Capture the cell that displays the provided text and extract its (x, y) central coordinate. 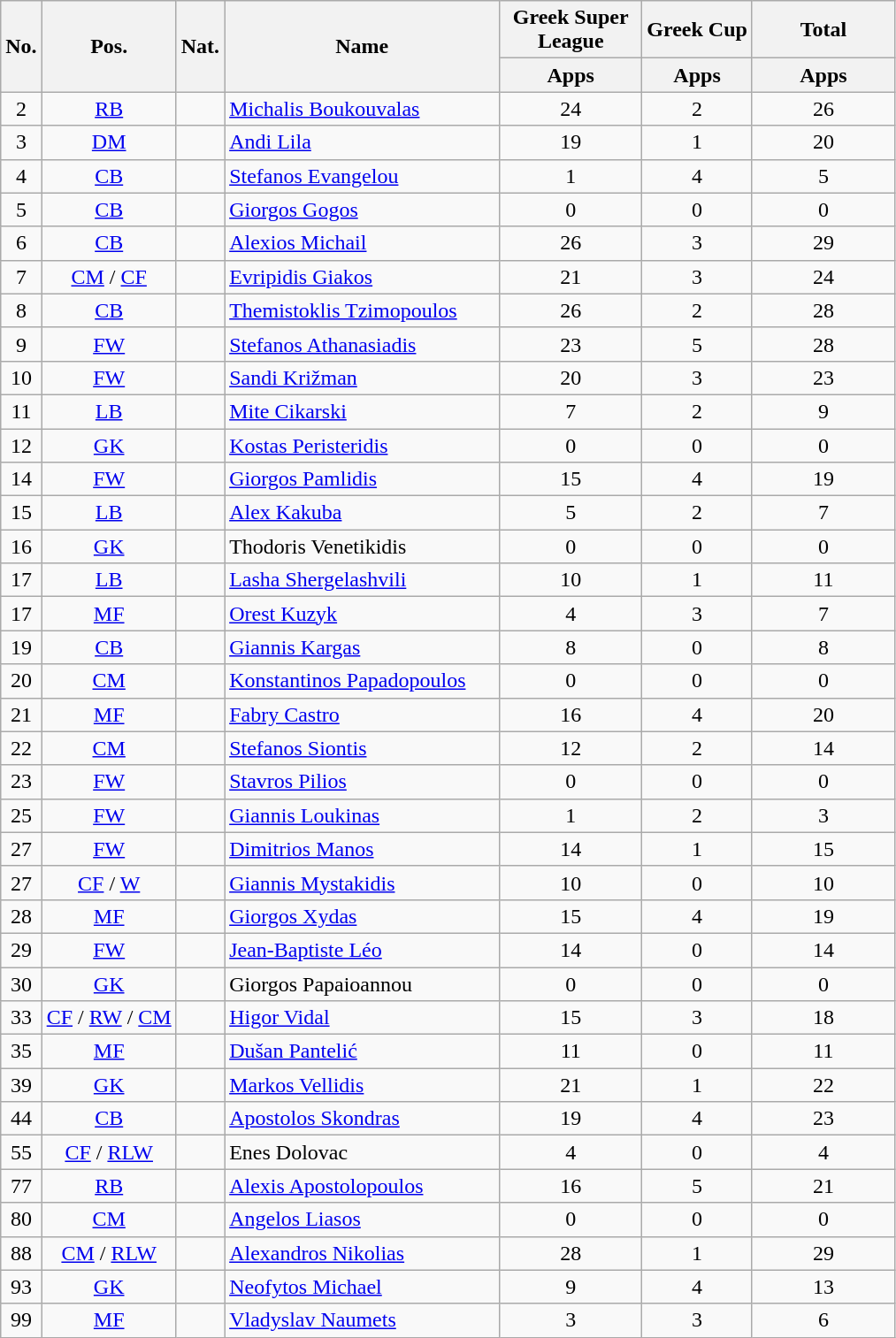
Alexis Apostolopoulos (363, 1186)
Giorgos Papaioannou (363, 984)
Jean-Baptiste Léo (363, 950)
Greek Cup (697, 30)
93 (21, 1287)
Nat. (200, 46)
CM / RLW (109, 1253)
Orest Kuzyk (363, 614)
Stefanos Siontis (363, 748)
35 (21, 1051)
39 (21, 1085)
Apostolos Skondras (363, 1119)
Higor Vidal (363, 1018)
33 (21, 1018)
Sandi Križman (363, 378)
Konstantinos Papadopoulos (363, 681)
Alex Kakuba (363, 513)
Michalis Boukouvalas (363, 109)
Alexandros Nikolias (363, 1253)
13 (823, 1287)
Fabry Castro (363, 715)
Andi Lila (363, 142)
Name (363, 46)
44 (21, 1119)
Stefanos Evangelou (363, 176)
Kostas Peristeridis (363, 445)
CF / W (109, 883)
Total (823, 30)
88 (21, 1253)
Pos. (109, 46)
CF / RLW (109, 1152)
Giorgos Xydas (363, 916)
55 (21, 1152)
Giannis Kargas (363, 647)
No. (21, 46)
Giorgos Gogos (363, 210)
Dušan Pantelić (363, 1051)
Evripidis Giakos (363, 277)
Giannis Mystakidis (363, 883)
Vladyslav Naumets (363, 1320)
80 (21, 1219)
CM / CF (109, 277)
Alexios Michail (363, 243)
77 (21, 1186)
30 (21, 984)
Stefanos Athanasiadis (363, 344)
Dimitrios Manos (363, 849)
Mite Cikarski (363, 411)
18 (823, 1018)
Neofytos Michael (363, 1287)
Themistoklis Tzimopoulos (363, 310)
Angelos Liasos (363, 1219)
Lasha Shergelashvili (363, 580)
DM (109, 142)
25 (21, 815)
CF / RW / CM (109, 1018)
Stavros Pilios (363, 782)
Giorgos Pamlidis (363, 479)
Enes Dolovac (363, 1152)
Giannis Loukinas (363, 815)
Thodoris Venetikidis (363, 547)
Markos Vellidis (363, 1085)
Greek Super League (571, 30)
99 (21, 1320)
